Return the (x, y) coordinate for the center point of the cell that contains the specified text.  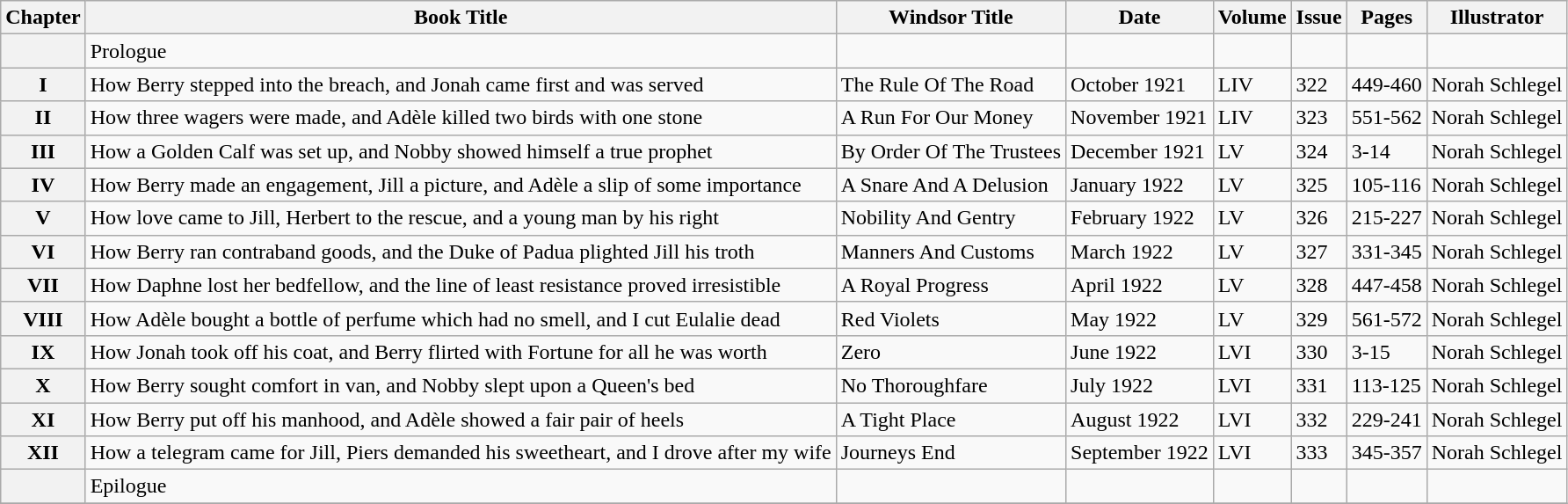
332 (1318, 420)
3-14 (1387, 151)
326 (1318, 218)
How three wagers were made, and Adèle killed two birds with one stone (461, 118)
Red Violets (951, 318)
561-572 (1387, 318)
How a telegram came for Jill, Piers demanded his sweetheart, and I drove after my wife (461, 453)
March 1922 (1140, 252)
How Berry put off his manhood, and Adèle showed a fair pair of heels (461, 420)
331 (1318, 385)
Journeys End (951, 453)
333 (1318, 453)
Epilogue (461, 486)
A Royal Progress (951, 285)
January 1922 (1140, 185)
Manners And Customs (951, 252)
Issue (1318, 18)
329 (1318, 318)
327 (1318, 252)
IX (43, 352)
V (43, 218)
Date (1140, 18)
No Thoroughfare (951, 385)
How Adèle bought a bottle of perfume which had no smell, and I cut Eulalie dead (461, 318)
By Order Of The Trustees (951, 151)
328 (1318, 285)
II (43, 118)
215-227 (1387, 218)
December 1921 (1140, 151)
How Daphne lost her bedfellow, and the line of least resistance proved irresistible (461, 285)
Volume (1252, 18)
November 1921 (1140, 118)
A Snare And A Delusion (951, 185)
324 (1318, 151)
325 (1318, 185)
IV (43, 185)
How Berry stepped into the breach, and Jonah came first and was served (461, 84)
April 1922 (1140, 285)
September 1922 (1140, 453)
449-460 (1387, 84)
The Rule Of The Road (951, 84)
331-345 (1387, 252)
VIII (43, 318)
322 (1318, 84)
XII (43, 453)
330 (1318, 352)
3-15 (1387, 352)
Pages (1387, 18)
Chapter (43, 18)
Nobility And Gentry (951, 218)
Book Title (461, 18)
Prologue (461, 51)
323 (1318, 118)
How Berry sought comfort in van, and Nobby slept upon a Queen's bed (461, 385)
October 1921 (1140, 84)
X (43, 385)
A Run For Our Money (951, 118)
August 1922 (1140, 420)
June 1922 (1140, 352)
How Berry made an engagement, Jill a picture, and Adèle a slip of some importance (461, 185)
III (43, 151)
I (43, 84)
Illustrator (1497, 18)
345-357 (1387, 453)
Zero (951, 352)
VII (43, 285)
VI (43, 252)
July 1922 (1140, 385)
229-241 (1387, 420)
How love came to Jill, Herbert to the rescue, and a young man by his right (461, 218)
How Jonah took off his coat, and Berry flirted with Fortune for all he was worth (461, 352)
447-458 (1387, 285)
How Berry ran contraband goods, and the Duke of Padua plighted Jill his troth (461, 252)
How a Golden Calf was set up, and Nobby showed himself a true prophet (461, 151)
551-562 (1387, 118)
February 1922 (1140, 218)
113-125 (1387, 385)
XI (43, 420)
A Tight Place (951, 420)
May 1922 (1140, 318)
Windsor Title (951, 18)
105-116 (1387, 185)
